Find where the given text appears and provide that cell's center as (X, Y) coordinate. 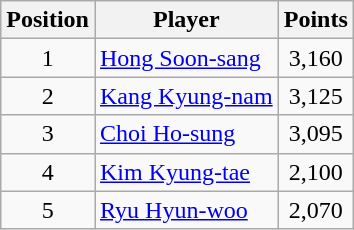
Choi Ho-sung (186, 134)
Kim Kyung-tae (186, 172)
Player (186, 20)
2,100 (316, 172)
Ryu Hyun-woo (186, 210)
3,095 (316, 134)
4 (48, 172)
3 (48, 134)
Position (48, 20)
5 (48, 210)
Hong Soon-sang (186, 58)
Points (316, 20)
1 (48, 58)
3,125 (316, 96)
2 (48, 96)
2,070 (316, 210)
3,160 (316, 58)
Kang Kyung-nam (186, 96)
